Pinpoint the cell where the given text exists, returning its (X, Y) midpoint coordinate. 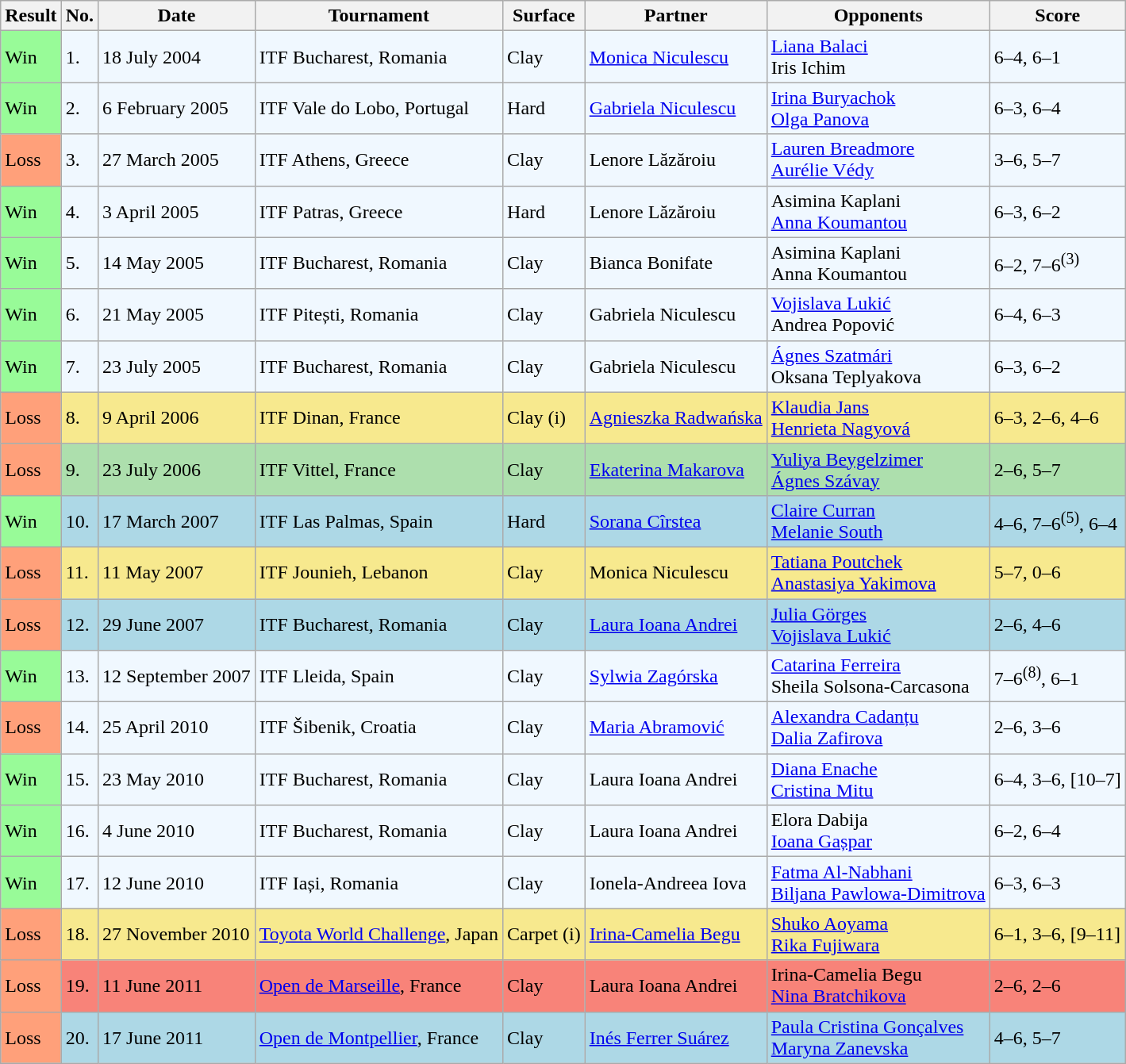
15. (79, 779)
Inés Ferrer Suárez (676, 1038)
Open de Montpellier, France (379, 1038)
Ionela-Andreea Iova (676, 882)
6. (79, 314)
Result (31, 16)
Lauren Breadmore Aurélie Védy (878, 160)
ITF Vittel, France (379, 470)
Paula Cristina Gonçalves Maryna Zanevska (878, 1038)
17 June 2011 (177, 1038)
Liana Balaci Iris Ichim (878, 57)
No. (79, 16)
5. (79, 263)
2. (79, 108)
ITF Jounieh, Lebanon (379, 573)
9. (79, 470)
ITF Las Palmas, Spain (379, 520)
Irina-Camelia Begu Nina Bratchikova (878, 985)
6–4, 6–3 (1057, 314)
14 May 2005 (177, 263)
Maria Abramović (676, 728)
5–7, 0–6 (1057, 573)
ITF Lleida, Spain (379, 676)
18 July 2004 (177, 57)
11 May 2007 (177, 573)
20. (79, 1038)
Diana Enache Cristina Mitu (878, 779)
18. (79, 935)
10. (79, 520)
1. (79, 57)
Irina Buryachok Olga Panova (878, 108)
Agnieszka Radwańska (676, 417)
Clay (i) (544, 417)
4–6, 5–7 (1057, 1038)
4–6, 7–6(5), 6–4 (1057, 520)
Ágnes Szatmári Oksana Teplyakova (878, 367)
Alexandra Cadanțu Dalia Zafirova (878, 728)
7. (79, 367)
6–4, 3–6, [10–7] (1057, 779)
6–4, 6–1 (1057, 57)
ITF Vale do Lobo, Portugal (379, 108)
6 February 2005 (177, 108)
Surface (544, 16)
Bianca Bonifate (676, 263)
Julia Görges Vojislava Lukić (878, 624)
12 June 2010 (177, 882)
23 July 2005 (177, 367)
Open de Marseille, France (379, 985)
6–1, 3–6, [9–11] (1057, 935)
3 April 2005 (177, 211)
Elora Dabija Ioana Gașpar (878, 832)
2–6, 3–6 (1057, 728)
Irina-Camelia Begu (676, 935)
11. (79, 573)
Shuko Aoyama Rika Fujiwara (878, 935)
13. (79, 676)
ITF Pitești, Romania (379, 314)
6–3, 6–4 (1057, 108)
19. (79, 985)
25 April 2010 (177, 728)
Yuliya Beygelzimer Ágnes Szávay (878, 470)
23 July 2006 (177, 470)
27 March 2005 (177, 160)
Score (1057, 16)
ITF Šibenik, Croatia (379, 728)
6–3, 6–3 (1057, 882)
Sylwia Zagórska (676, 676)
16. (79, 832)
ITF Iași, Romania (379, 882)
2–6, 4–6 (1057, 624)
Date (177, 16)
7–6(8), 6–1 (1057, 676)
21 May 2005 (177, 314)
9 April 2006 (177, 417)
Fatma Al-Nabhani Biljana Pawlowa-Dimitrova (878, 882)
Vojislava Lukić Andrea Popović (878, 314)
17. (79, 882)
ITF Dinan, France (379, 417)
8. (79, 417)
ITF Patras, Greece (379, 211)
27 November 2010 (177, 935)
6–2, 6–4 (1057, 832)
29 June 2007 (177, 624)
Claire Curran Melanie South (878, 520)
12. (79, 624)
12 September 2007 (177, 676)
17 March 2007 (177, 520)
Opponents (878, 16)
2–6, 2–6 (1057, 985)
Klaudia Jans Henrieta Nagyová (878, 417)
6–3, 2–6, 4–6 (1057, 417)
Partner (676, 16)
Carpet (i) (544, 935)
14. (79, 728)
2–6, 5–7 (1057, 470)
Catarina Ferreira Sheila Solsona-Carcasona (878, 676)
Ekaterina Makarova (676, 470)
Toyota World Challenge, Japan (379, 935)
Tatiana Poutchek Anastasiya Yakimova (878, 573)
4 June 2010 (177, 832)
Tournament (379, 16)
4. (79, 211)
3–6, 5–7 (1057, 160)
11 June 2011 (177, 985)
Sorana Cîrstea (676, 520)
3. (79, 160)
ITF Athens, Greece (379, 160)
23 May 2010 (177, 779)
6–2, 7–6(3) (1057, 263)
